Identify which cell holds the provided text, then report its (x, y) central coordinate. 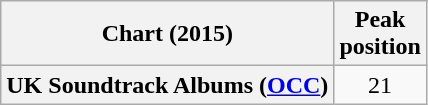
Peakposition (380, 34)
UK Soundtrack Albums (OCC) (168, 85)
Chart (2015) (168, 34)
21 (380, 85)
